Find where the given text appears and provide that cell's center as (x, y) coordinate. 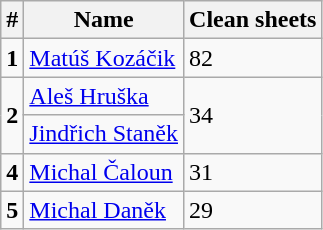
2 (12, 115)
Michal Daněk (104, 210)
1 (12, 58)
31 (253, 172)
82 (253, 58)
34 (253, 115)
# (12, 20)
Jindřich Staněk (104, 134)
Name (104, 20)
Michal Čaloun (104, 172)
4 (12, 172)
29 (253, 210)
5 (12, 210)
Aleš Hruška (104, 96)
Clean sheets (253, 20)
Matúš Kozáčik (104, 58)
